Scan for the cell matching the given text and deliver its [X, Y] coordinate at center. 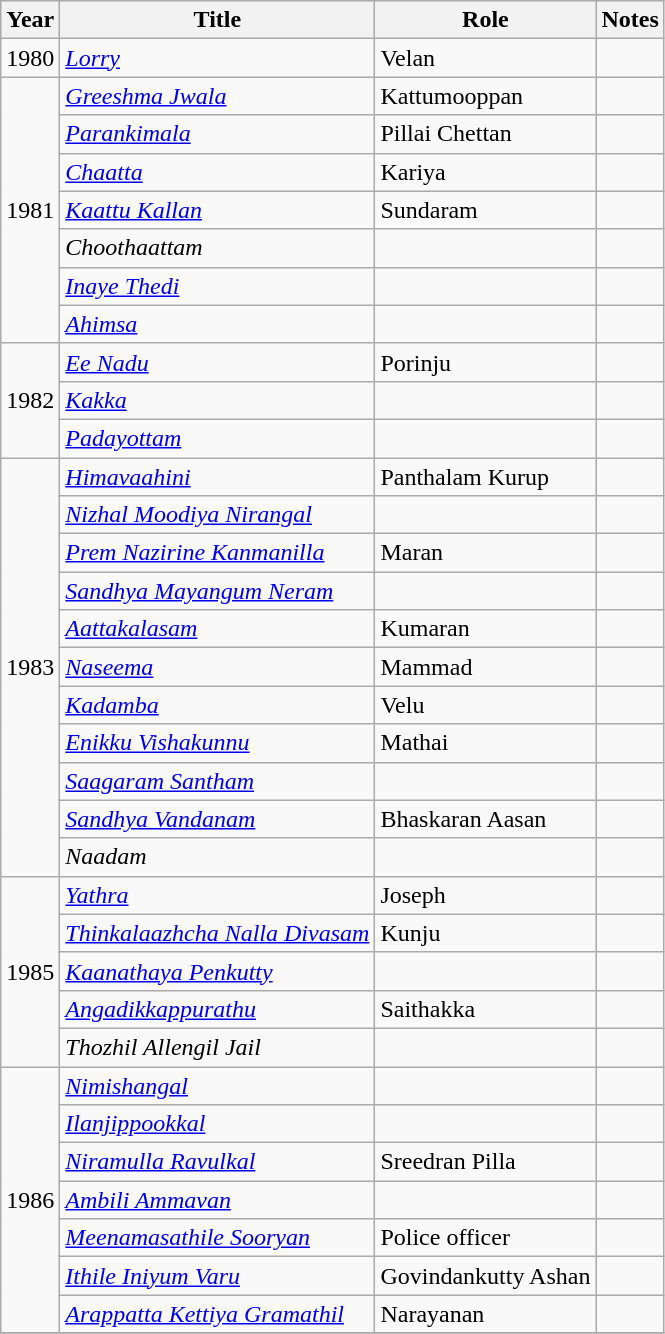
Kadamba [218, 705]
Kaanathaya Penkutty [218, 971]
Narayanan [486, 1314]
Kumaran [486, 629]
Greeshma Jwala [218, 96]
Bhaskaran Aasan [486, 819]
Porinju [486, 362]
1985 [30, 971]
Naadam [218, 857]
Sandhya Mayangum Neram [218, 591]
Ithile Iniyum Varu [218, 1276]
Angadikkappurathu [218, 1009]
Mathai [486, 743]
Padayottam [218, 438]
Sundaram [486, 210]
Kunju [486, 933]
Ee Nadu [218, 362]
Mammad [486, 667]
Thozhil Allengil Jail [218, 1047]
Himavaahini [218, 477]
Kaattu Kallan [218, 210]
Sandhya Vandanam [218, 819]
Yathra [218, 895]
Chaatta [218, 172]
Inaye Thedi [218, 286]
Niramulla Ravulkal [218, 1162]
Nimishangal [218, 1085]
Enikku Vishakunnu [218, 743]
Ahimsa [218, 324]
Saithakka [486, 1009]
1986 [30, 1199]
Lorry [218, 58]
Role [486, 20]
Year [30, 20]
Panthalam Kurup [486, 477]
Kattumooppan [486, 96]
Velan [486, 58]
Ilanjippookkal [218, 1124]
Pillai Chettan [486, 134]
Aattakalasam [218, 629]
Kariya [486, 172]
1981 [30, 210]
Parankimala [218, 134]
Meenamasathile Sooryan [218, 1238]
1980 [30, 58]
Choothaattam [218, 248]
1983 [30, 668]
Title [218, 20]
Velu [486, 705]
1982 [30, 400]
Notes [630, 20]
Police officer [486, 1238]
Joseph [486, 895]
Arappatta Kettiya Gramathil [218, 1314]
Saagaram Santham [218, 781]
Maran [486, 553]
Kakka [218, 400]
Govindankutty Ashan [486, 1276]
Nizhal Moodiya Nirangal [218, 515]
Prem Nazirine Kanmanilla [218, 553]
Naseema [218, 667]
Ambili Ammavan [218, 1200]
Sreedran Pilla [486, 1162]
Thinkalaazhcha Nalla Divasam [218, 933]
